Pinpoint the cell where the given text exists, returning its [x, y] midpoint coordinate. 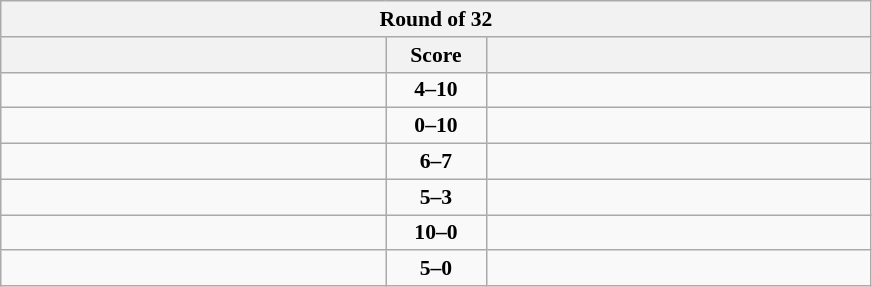
5–0 [436, 269]
10–0 [436, 233]
6–7 [436, 162]
Score [436, 55]
0–10 [436, 126]
Round of 32 [436, 19]
4–10 [436, 90]
5–3 [436, 197]
